Extract the (x, y) coordinate from the center of the cell holding the provided text.  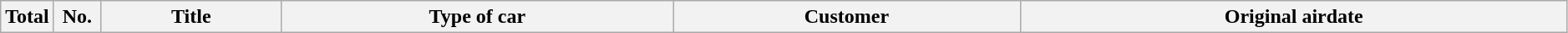
Type of car (477, 17)
Customer (847, 17)
Original airdate (1293, 17)
Total (28, 17)
Title (190, 17)
No. (77, 17)
